Output the (x, y) coordinate of the center of the cell containing the given text.  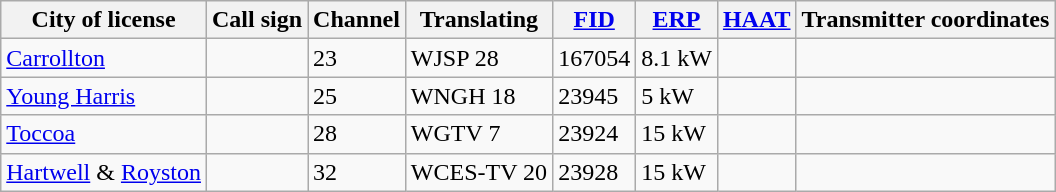
25 (357, 96)
HAAT (756, 20)
28 (357, 134)
23928 (594, 172)
Hartwell & Royston (104, 172)
WNGH 18 (478, 96)
Carrollton (104, 58)
Translating (478, 20)
Call sign (256, 20)
167054 (594, 58)
Channel (357, 20)
WJSP 28 (478, 58)
City of license (104, 20)
Toccoa (104, 134)
WCES-TV 20 (478, 172)
23945 (594, 96)
23 (357, 58)
23924 (594, 134)
ERP (677, 20)
8.1 kW (677, 58)
Transmitter coordinates (926, 20)
5 kW (677, 96)
FID (594, 20)
32 (357, 172)
WGTV 7 (478, 134)
Young Harris (104, 96)
